Return (X, Y) of the center of cell containing provided text 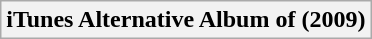
iTunes Alternative Album of (2009) (186, 20)
